Return the [X, Y] coordinate for the center point of the cell that contains the specified text.  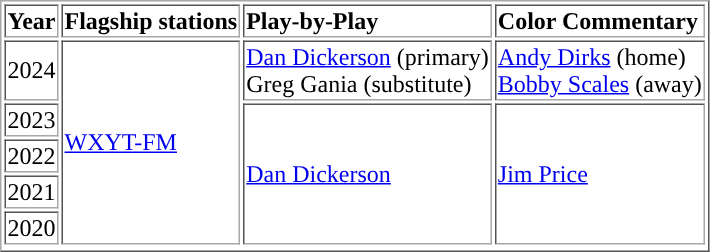
Color Commentary [600, 20]
2021 [31, 192]
Andy Dirks (home) Bobby Scales (away) [600, 70]
Flagship stations [152, 20]
Dan Dickerson [368, 174]
Play-by-Play [368, 20]
Jim Price [600, 174]
WXYT-FM [152, 142]
Dan Dickerson (primary) Greg Gania (substitute) [368, 70]
Year [31, 20]
2022 [31, 156]
2020 [31, 228]
2023 [31, 120]
2024 [31, 70]
